Output the (x, y) coordinate of the center of the cell containing the given text.  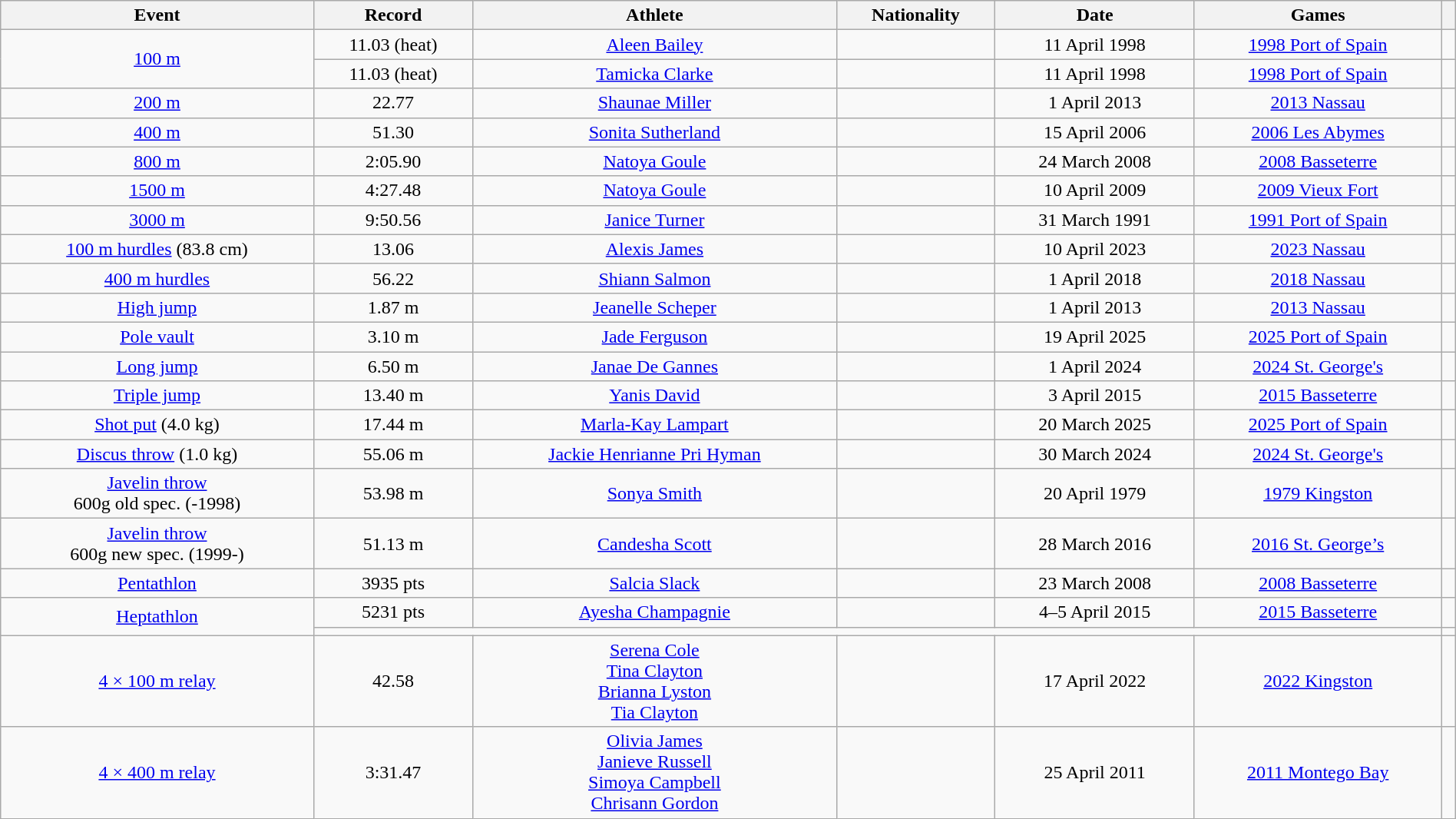
55.06 m (393, 454)
Event (157, 15)
28 March 2016 (1095, 544)
2:05.90 (393, 161)
Alexis James (654, 249)
Jackie Henrianne Pri Hyman (654, 454)
17.44 m (393, 425)
20 April 1979 (1095, 493)
Candesha Scott (654, 544)
2006 Les Abymes (1318, 132)
6.50 m (393, 366)
53.98 m (393, 493)
56.22 (393, 278)
4–5 April 2015 (1095, 612)
9:50.56 (393, 220)
800 m (157, 161)
3000 m (157, 220)
Ayesha Champagnie (654, 612)
2018 Nassau (1318, 278)
51.13 m (393, 544)
10 April 2009 (1095, 191)
Shaunae Miller (654, 103)
17 April 2022 (1095, 681)
Olivia JamesJanieve RussellSimoya CampbellChrisann Gordon (654, 773)
10 April 2023 (1095, 249)
3935 pts (393, 583)
Sonita Sutherland (654, 132)
3.10 m (393, 337)
2023 Nassau (1318, 249)
Shot put (4.0 kg) (157, 425)
100 m hurdles (83.8 cm) (157, 249)
22.77 (393, 103)
1.87 m (393, 307)
Pentathlon (157, 583)
Discus throw (1.0 kg) (157, 454)
400 m hurdles (157, 278)
1 April 2018 (1095, 278)
Marla-Kay Lampart (654, 425)
51.30 (393, 132)
Janice Turner (654, 220)
2009 Vieux Fort (1318, 191)
19 April 2025 (1095, 337)
Heptathlon (157, 616)
Games (1318, 15)
100 m (157, 59)
Serena ColeTina ClaytonBrianna LystonTia Clayton (654, 681)
Long jump (157, 366)
Janae De Gannes (654, 366)
Nationality (915, 15)
13.40 m (393, 396)
Record (393, 15)
25 April 2011 (1095, 773)
400 m (157, 132)
31 March 1991 (1095, 220)
Aleen Bailey (654, 45)
42.58 (393, 681)
3 April 2015 (1095, 396)
2011 Montego Bay (1318, 773)
5231 pts (393, 612)
30 March 2024 (1095, 454)
15 April 2006 (1095, 132)
4 × 400 m relay (157, 773)
2016 St. George’s (1318, 544)
Javelin throw 600g new spec. (1999-) (157, 544)
Jade Ferguson (654, 337)
Sonya Smith (654, 493)
4 × 100 m relay (157, 681)
Javelin throw 600g old spec. (-1998) (157, 493)
Jeanelle Scheper (654, 307)
20 March 2025 (1095, 425)
3:31.47 (393, 773)
4:27.48 (393, 191)
13.06 (393, 249)
1 April 2024 (1095, 366)
Tamicka Clarke (654, 74)
Pole vault (157, 337)
24 March 2008 (1095, 161)
200 m (157, 103)
1991 Port of Spain (1318, 220)
Date (1095, 15)
Triple jump (157, 396)
2022 Kingston (1318, 681)
Yanis David (654, 396)
1979 Kingston (1318, 493)
Athlete (654, 15)
1500 m (157, 191)
Salcia Slack (654, 583)
Shiann Salmon (654, 278)
23 March 2008 (1095, 583)
High jump (157, 307)
